Scan for the cell matching the given text and deliver its [X, Y] coordinate at center. 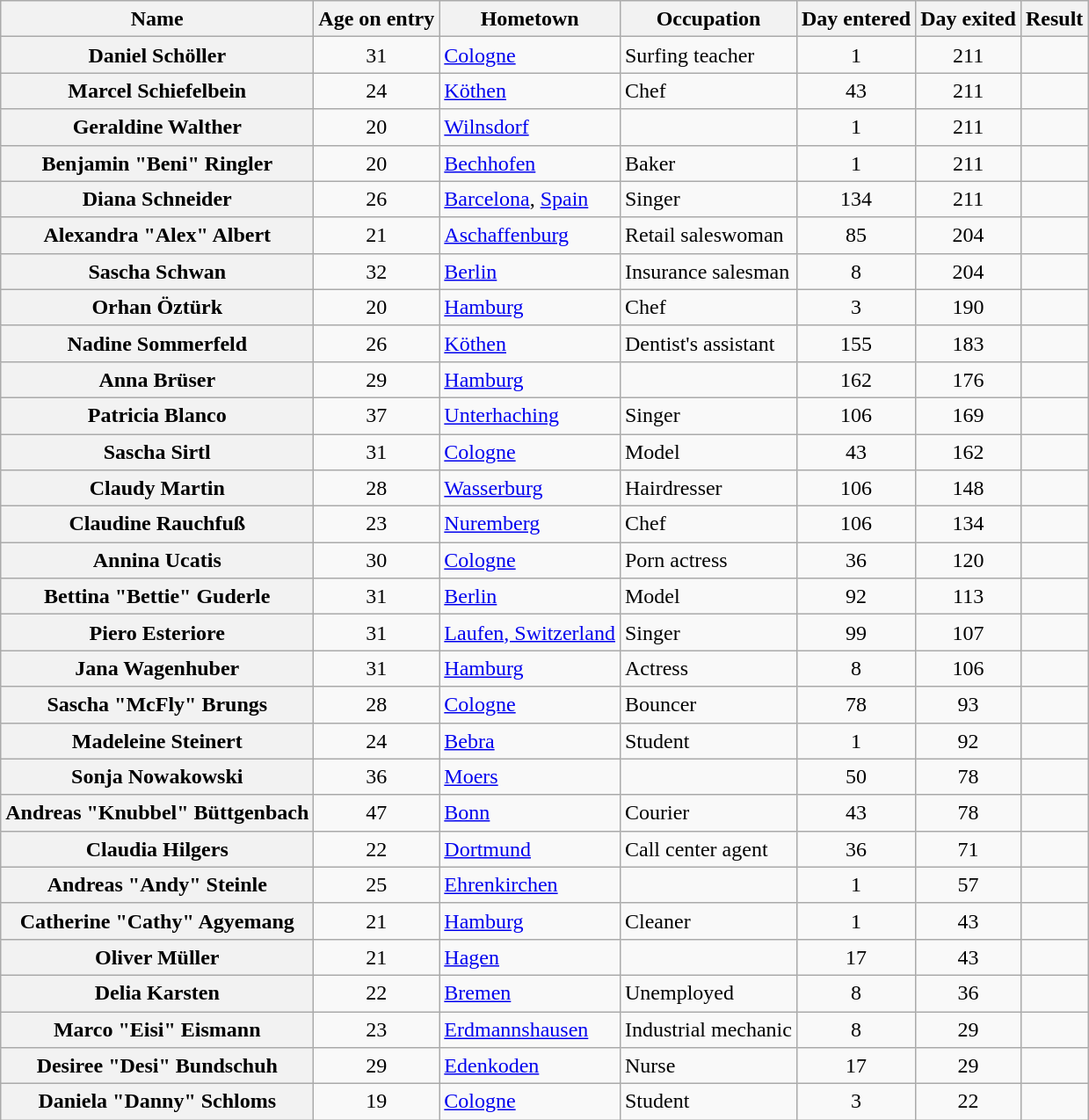
Industrial mechanic [708, 1029]
Sonja Nowakowski [157, 777]
Jana Wagenhuber [157, 668]
Dortmund [530, 849]
Piero Esteriore [157, 633]
Bebra [530, 740]
Wasserburg [530, 489]
71 [969, 849]
Day entered [856, 19]
190 [969, 308]
Catherine "Cathy" Agyemang [157, 921]
113 [969, 596]
Age on entry [376, 19]
Call center agent [708, 849]
Bonn [530, 812]
Baker [708, 164]
Patricia Blanco [157, 415]
30 [376, 561]
Hometown [530, 19]
Andreas "Andy" Steinle [157, 884]
50 [856, 777]
Nurse [708, 1065]
93 [969, 705]
Marco "Eisi" Eismann [157, 1029]
Claudy Martin [157, 489]
Delia Karsten [157, 993]
183 [969, 343]
Benjamin "Beni" Ringler [157, 164]
Porn actress [708, 561]
Marcel Schiefelbein [157, 91]
Bouncer [708, 705]
Retail saleswoman [708, 236]
85 [856, 236]
Claudine Rauchfuß [157, 524]
Erdmannshausen [530, 1029]
Surfing teacher [708, 55]
Claudia Hilgers [157, 849]
Alexandra "Alex" Albert [157, 236]
Dentist's assistant [708, 343]
25 [376, 884]
Insurance salesman [708, 271]
Geraldine Walther [157, 127]
Occupation [708, 19]
Sascha Schwan [157, 271]
Bremen [530, 993]
Laufen, Switzerland [530, 633]
57 [969, 884]
155 [856, 343]
Name [157, 19]
Courier [708, 812]
Edenkoden [530, 1065]
Moers [530, 777]
Bettina "Bettie" Guderle [157, 596]
Barcelona, Spain [530, 199]
Result [1054, 19]
Diana Schneider [157, 199]
Sascha Sirtl [157, 452]
148 [969, 489]
Daniela "Danny" Schloms [157, 1102]
Orhan Öztürk [157, 308]
Actress [708, 668]
Unemployed [708, 993]
19 [376, 1102]
Oliver Müller [157, 956]
Hairdresser [708, 489]
169 [969, 415]
107 [969, 633]
Sascha "McFly" Brungs [157, 705]
Anna Brüser [157, 380]
99 [856, 633]
Desiree "Desi" Bundschuh [157, 1065]
Aschaffenburg [530, 236]
120 [969, 561]
47 [376, 812]
Andreas "Knubbel" Büttgenbach [157, 812]
Madeleine Steinert [157, 740]
Day exited [969, 19]
37 [376, 415]
Hagen [530, 956]
176 [969, 380]
Daniel Schöller [157, 55]
Annina Ucatis [157, 561]
32 [376, 271]
Cleaner [708, 921]
Wilnsdorf [530, 127]
Unterhaching [530, 415]
Ehrenkirchen [530, 884]
Nuremberg [530, 524]
Nadine Sommerfeld [157, 343]
Bechhofen [530, 164]
